For the text-containing cell, return its midpoint in (X, Y) coordinate format. 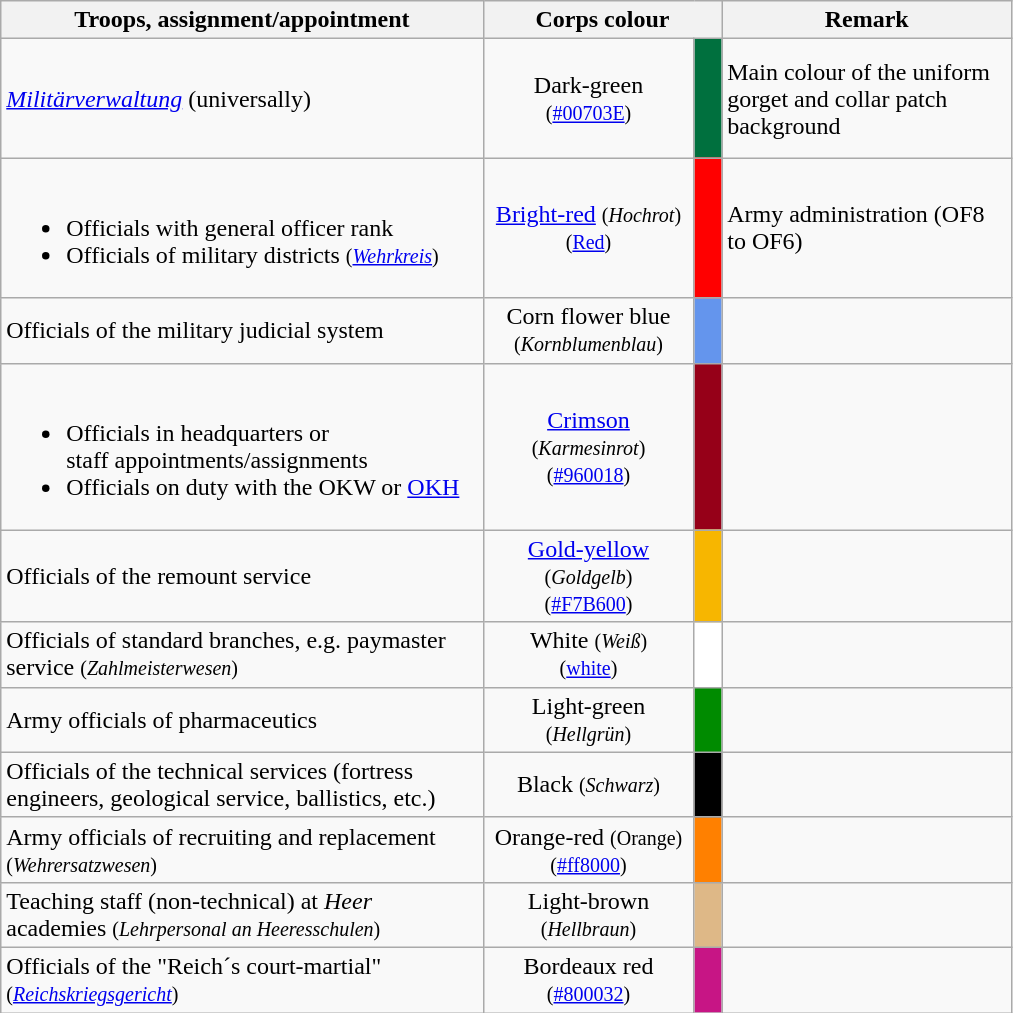
Officials of the technical services (fortress engineers, geological service, ballistics, etc.) (242, 784)
Orange-red (Orange)(#ff8000) (588, 850)
Officials with general officer rankOfficials of military districts (Wehrkreis) (242, 228)
Officials of the remount service (242, 576)
Corps colour (602, 20)
Gold-yellow (Goldgelb)(#F7B600) (588, 576)
Militärverwaltung (universally) (242, 98)
Army officials of recruiting and replacement (Wehrersatzwesen) (242, 850)
Corn flower blue (Kornblumenblau) (588, 330)
Bordeaux red(#800032) (588, 980)
Army administration (OF8 to OF6) (867, 228)
Officials of the "Reich´s court-martial" (Reichskriegsgericht) (242, 980)
Light-green (Hellgrün) (588, 720)
Officials of the military judicial system (242, 330)
Remark (867, 20)
Bright-red (Hochrot)(Red) (588, 228)
Troops, assignment/appointment (242, 20)
Crimson (Karmesinrot)(#960018) (588, 446)
Officials of standard branches, e.g. paymaster service (Zahlmeisterwesen) (242, 654)
Dark-green(#00703E) (588, 98)
Light-brown (Hellbraun) (588, 914)
Main colour of the uniform gorget and collar patch background (867, 98)
Officials in headquarters orstaff appointments/assignmentsOfficials on duty with the OKW or OKH (242, 446)
Army officials of pharmaceutics (242, 720)
Teaching staff (non-technical) at Heer academies (Lehrpersonal an Heeresschulen) (242, 914)
White (Weiß)(white) (588, 654)
Black (Schwarz) (588, 784)
